Output the (X, Y) coordinate of the center of the cell containing the given text.  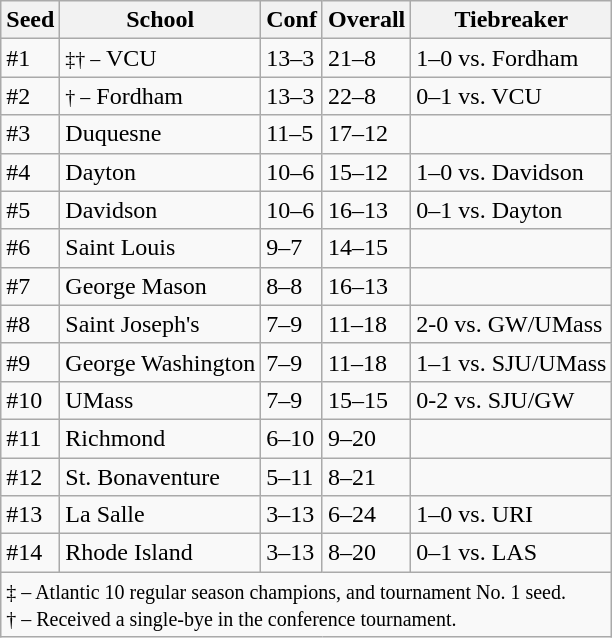
21–8 (366, 58)
#7 (30, 286)
5–11 (292, 477)
1–0 vs. Davidson (512, 172)
#14 (30, 553)
#2 (30, 96)
1–0 vs. Fordham (512, 58)
Overall (366, 20)
11–5 (292, 134)
#13 (30, 515)
6–10 (292, 438)
George Mason (160, 286)
Seed (30, 20)
#12 (30, 477)
Conf (292, 20)
8–20 (366, 553)
0–1 vs. VCU (512, 96)
#1 (30, 58)
9–20 (366, 438)
‡ – Atlantic 10 regular season champions, and tournament No. 1 seed.† – Received a single-bye in the conference tournament. (306, 604)
15–15 (366, 400)
0-2 vs. SJU/GW (512, 400)
15–12 (366, 172)
#5 (30, 210)
0–1 vs. LAS (512, 553)
Duquesne (160, 134)
Dayton (160, 172)
Saint Louis (160, 248)
8–21 (366, 477)
1–1 vs. SJU/UMass (512, 362)
Saint Joseph's (160, 324)
#10 (30, 400)
1–0 vs. URI (512, 515)
22–8 (366, 96)
#3 (30, 134)
† – Fordham (160, 96)
14–15 (366, 248)
17–12 (366, 134)
9–7 (292, 248)
#11 (30, 438)
Davidson (160, 210)
#4 (30, 172)
St. Bonaventure (160, 477)
6–24 (366, 515)
UMass (160, 400)
#8 (30, 324)
8–8 (292, 286)
La Salle (160, 515)
Tiebreaker (512, 20)
Richmond (160, 438)
#6 (30, 248)
‡† – VCU (160, 58)
0–1 vs. Dayton (512, 210)
#9 (30, 362)
2-0 vs. GW/UMass (512, 324)
Rhode Island (160, 553)
George Washington (160, 362)
School (160, 20)
